Capture the cell that displays the provided text and extract its [x, y] central coordinate. 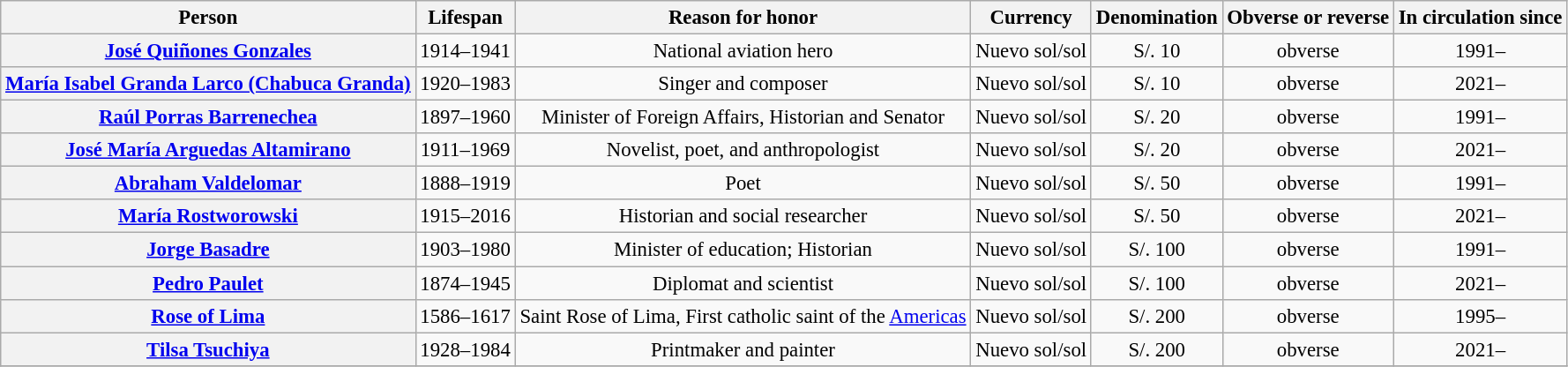
1928–1984 [466, 349]
1920–1983 [466, 84]
Singer and composer [743, 84]
Printmaker and painter [743, 349]
Abraham Valdelomar [208, 183]
Novelist, poet, and anthropologist [743, 150]
Person [208, 18]
1915–2016 [466, 216]
1897–1960 [466, 117]
María Isabel Granda Larco (Chabuca Granda) [208, 84]
Minister of Foreign Affairs, Historian and Senator [743, 117]
1911–1969 [466, 150]
Denomination [1157, 18]
Diplomat and scientist [743, 283]
Reason for honor [743, 18]
Pedro Paulet [208, 283]
Minister of education; Historian [743, 250]
María Rostworowski [208, 216]
Raúl Porras Barrenechea [208, 117]
Currency [1032, 18]
Lifespan [466, 18]
1888–1919 [466, 183]
1586–1617 [466, 316]
José Quiñones Gonzales [208, 51]
Rose of Lima [208, 316]
Poet [743, 183]
Jorge Basadre [208, 250]
1874–1945 [466, 283]
Obverse or reverse [1308, 18]
Historian and social researcher [743, 216]
1995– [1480, 316]
Saint Rose of Lima, First catholic saint of the Americas [743, 316]
José María Arguedas Altamirano [208, 150]
1914–1941 [466, 51]
In circulation since [1480, 18]
Tilsa Tsuchiya [208, 349]
1903–1980 [466, 250]
National aviation hero [743, 51]
